From the cell containing the given text, extract its center point as (X, Y) coordinate. 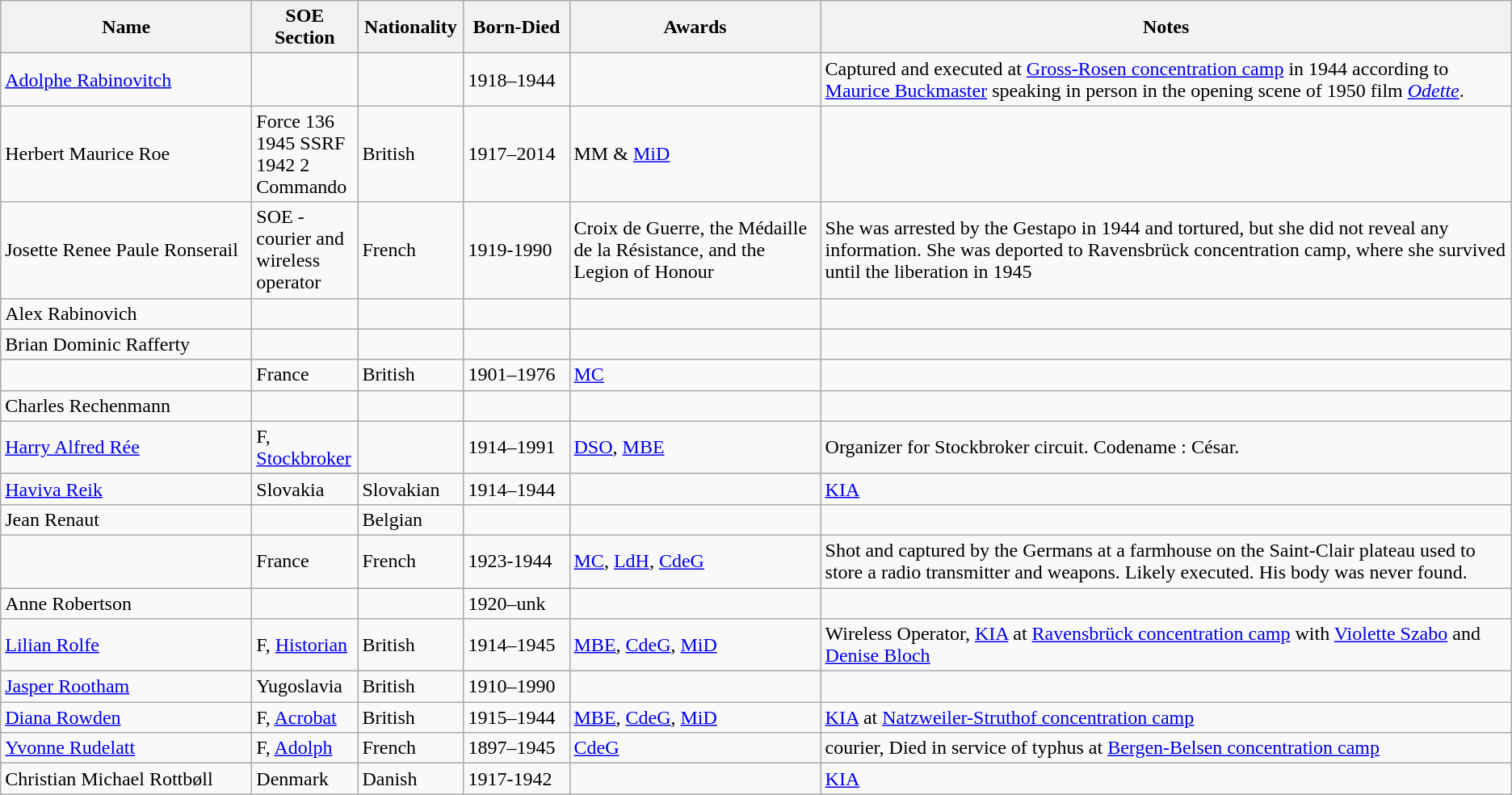
Jean Renaut (126, 519)
F, Historian (305, 645)
1923-1944 (517, 561)
Organizer for Stockbroker circuit. Codename : César. (1166, 448)
Anne Robertson (126, 604)
Denmark (305, 779)
1919-1990 (517, 250)
Yugoslavia (305, 687)
MC (695, 375)
MC, LdH, CdeG (695, 561)
Herbert Maurice Roe (126, 154)
Slovakian (410, 489)
1901–1976 (517, 375)
1917-1942 (517, 779)
1897–1945 (517, 748)
Croix de Guerre, the Médaille de la Résistance, and the Legion of Honour (695, 250)
SOE Section (305, 27)
Alex Rabinovich (126, 313)
Lilian Rolfe (126, 645)
Josette Renee Paule Ronserail (126, 250)
1915–1944 (517, 717)
Adolphe Rabinovitch (126, 79)
CdeG (695, 748)
1914–1945 (517, 645)
F, Acrobat (305, 717)
1917–2014 (517, 154)
Diana Rowden (126, 717)
Awards (695, 27)
Harry Alfred Rée (126, 448)
Slovakia (305, 489)
1914–1944 (517, 489)
F, Stockbroker (305, 448)
Jasper Rootham (126, 687)
Brian Dominic Rafferty (126, 344)
1914–1991 (517, 448)
Charles Rechenmann (126, 406)
1920–unk (517, 604)
KIA at Natzweiler-Struthof concentration camp (1166, 717)
Belgian (410, 519)
MM & MiD (695, 154)
Name (126, 27)
Wireless Operator, KIA at Ravensbrück concentration camp with Violette Szabo and Denise Bloch (1166, 645)
courier, Died in service of typhus at Bergen-Belsen concentration camp (1166, 748)
Born-Died (517, 27)
1910–1990 (517, 687)
Yvonne Rudelatt (126, 748)
F, Adolph (305, 748)
Christian Michael Rottbøll (126, 779)
SOE - courier and wireless operator (305, 250)
Force 136 1945 SSRF 1942 2 Commando (305, 154)
Danish (410, 779)
1918–1944 (517, 79)
Haviva Reik (126, 489)
Notes (1166, 27)
DSO, MBE (695, 448)
Nationality (410, 27)
